Scan for the cell matching the given text and deliver its (x, y) coordinate at center. 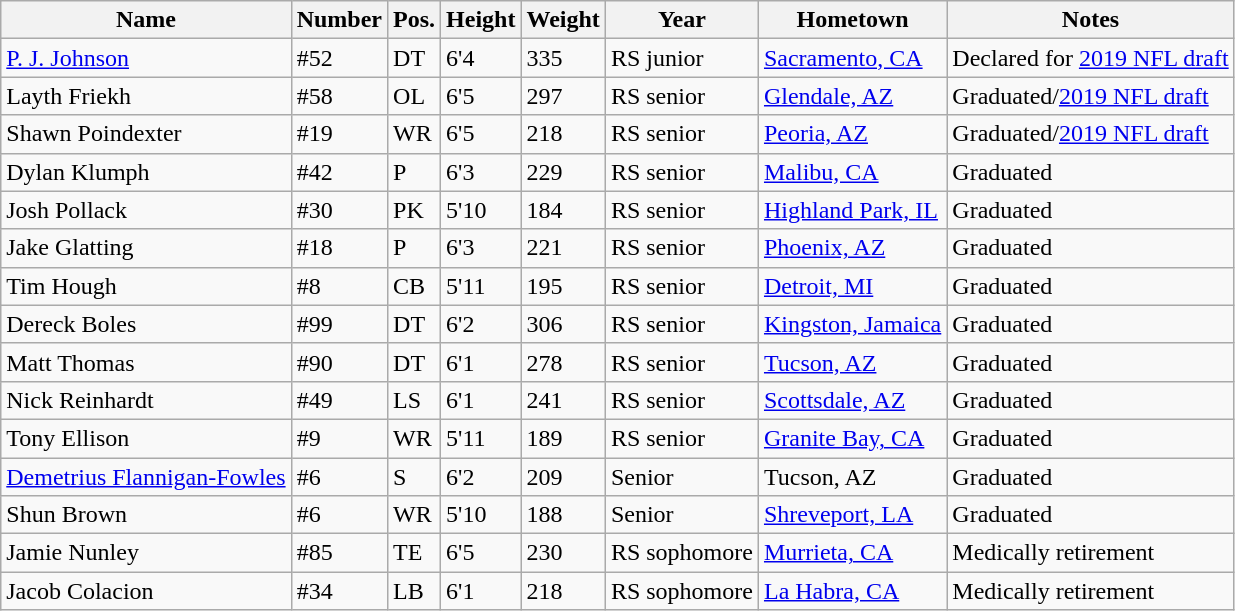
297 (563, 96)
Dereck Boles (146, 324)
#18 (339, 248)
Name (146, 20)
188 (563, 515)
#42 (339, 172)
#9 (339, 438)
P. J. Johnson (146, 58)
Malibu, CA (852, 172)
Sacramento, CA (852, 58)
230 (563, 553)
241 (563, 400)
Detroit, MI (852, 286)
Scottsdale, AZ (852, 400)
Shawn Poindexter (146, 134)
#34 (339, 591)
278 (563, 362)
Matt Thomas (146, 362)
RS junior (682, 58)
Year (682, 20)
#58 (339, 96)
Jake Glatting (146, 248)
Jamie Nunley (146, 553)
#99 (339, 324)
#85 (339, 553)
Shreveport, LA (852, 515)
Dylan Klumph (146, 172)
Murrieta, CA (852, 553)
Pos. (414, 20)
LB (414, 591)
#19 (339, 134)
TE (414, 553)
Kingston, Jamaica (852, 324)
S (414, 477)
209 (563, 477)
Glendale, AZ (852, 96)
221 (563, 248)
Tim Hough (146, 286)
Tony Ellison (146, 438)
195 (563, 286)
PK (414, 210)
Highland Park, IL (852, 210)
6'4 (481, 58)
Nick Reinhardt (146, 400)
Shun Brown (146, 515)
Notes (1090, 20)
Weight (563, 20)
LS (414, 400)
Declared for 2019 NFL draft (1090, 58)
#8 (339, 286)
Number (339, 20)
Hometown (852, 20)
Phoenix, AZ (852, 248)
184 (563, 210)
CB (414, 286)
Height (481, 20)
Peoria, AZ (852, 134)
Granite Bay, CA (852, 438)
OL (414, 96)
#52 (339, 58)
La Habra, CA (852, 591)
#49 (339, 400)
Jacob Colacion (146, 591)
306 (563, 324)
189 (563, 438)
229 (563, 172)
Demetrius Flannigan-Fowles (146, 477)
#90 (339, 362)
335 (563, 58)
Josh Pollack (146, 210)
Layth Friekh (146, 96)
#30 (339, 210)
